Pinpoint the cell where the given text exists, returning its (x, y) midpoint coordinate. 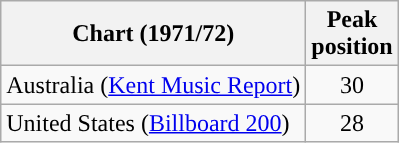
Australia (Kent Music Report) (154, 85)
Peakposition (352, 34)
30 (352, 85)
Chart (1971/72) (154, 34)
28 (352, 123)
United States (Billboard 200) (154, 123)
